For the text-containing cell, return its midpoint in (x, y) coordinate format. 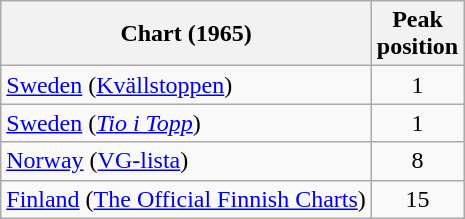
8 (417, 161)
Sweden (Tio i Topp) (186, 123)
Chart (1965) (186, 34)
Norway (VG-lista) (186, 161)
Peakposition (417, 34)
15 (417, 199)
Sweden (Kvällstoppen) (186, 85)
Finland (The Official Finnish Charts) (186, 199)
